Scan for the cell matching the given text and deliver its (x, y) coordinate at center. 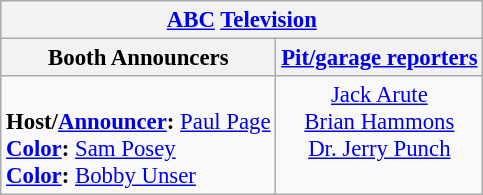
Host/Announcer: Paul Page Color: Sam Posey Color: Bobby Unser (138, 136)
Pit/garage reporters (380, 58)
Booth Announcers (138, 58)
ABC Television (242, 20)
Jack AruteBrian HammonsDr. Jerry Punch (380, 136)
